Identify which cell holds the provided text, then report its (X, Y) central coordinate. 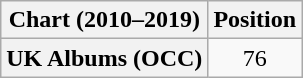
UK Albums (OCC) (104, 58)
Chart (2010–2019) (104, 20)
76 (255, 58)
Position (255, 20)
